Scan for the cell matching the given text and deliver its (X, Y) coordinate at center. 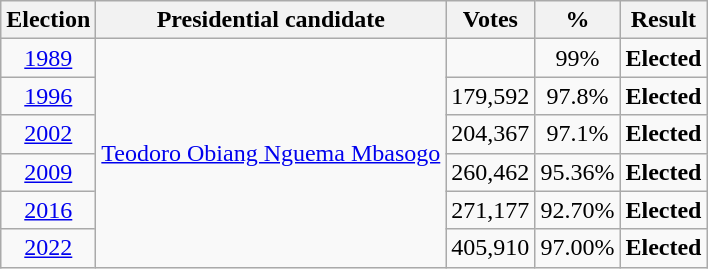
97.1% (578, 134)
179,592 (490, 96)
271,177 (490, 210)
260,462 (490, 172)
99% (578, 58)
97.8% (578, 96)
1996 (48, 96)
Votes (490, 20)
95.36% (578, 172)
Teodoro Obiang Nguema Mbasogo (271, 153)
Election (48, 20)
2022 (48, 248)
97.00% (578, 248)
405,910 (490, 248)
Result (664, 20)
2002 (48, 134)
1989 (48, 58)
% (578, 20)
Presidential candidate (271, 20)
2016 (48, 210)
204,367 (490, 134)
2009 (48, 172)
92.70% (578, 210)
